Find where the given text appears and provide that cell's center as (x, y) coordinate. 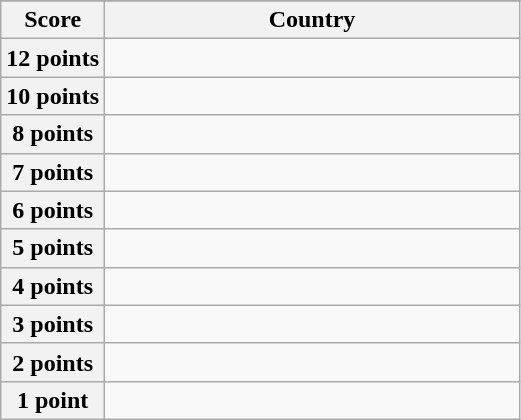
1 point (53, 400)
Country (312, 20)
Score (53, 20)
7 points (53, 172)
12 points (53, 58)
6 points (53, 210)
3 points (53, 324)
5 points (53, 248)
2 points (53, 362)
8 points (53, 134)
4 points (53, 286)
10 points (53, 96)
